Capture the cell that displays the provided text and extract its [x, y] central coordinate. 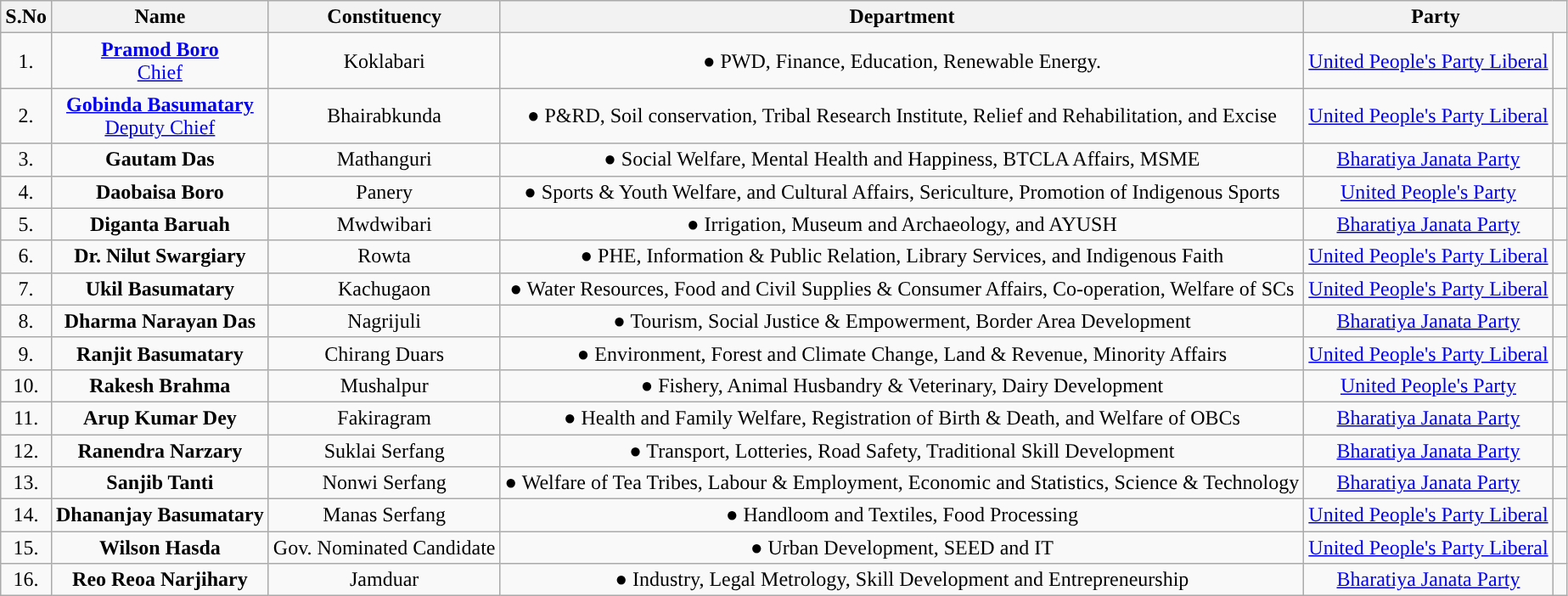
Pramod BoroChief [160, 61]
● Transport, Lotteries, Road Safety, Traditional Skill Development [902, 451]
5. [26, 224]
Suklai Serfang [384, 451]
9. [26, 353]
Ranendra Narzary [160, 451]
Fakiragram [384, 418]
3. [26, 160]
● Urban Development, SEED and IT [902, 548]
12. [26, 451]
Mathanguri [384, 160]
S.No [26, 17]
Gautam Das [160, 160]
Mushalpur [384, 385]
Gobinda BasumataryDeputy Chief [160, 115]
10. [26, 385]
15. [26, 548]
● PWD, Finance, Education, Renewable Energy. [902, 61]
Ranjit Basumatary [160, 353]
Diganta Baruah [160, 224]
Rakesh Brahma [160, 385]
Koklabari [384, 61]
● PHE, Information & Public Relation, Library Services, and Indigenous Faith [902, 256]
13. [26, 483]
Dhananjay Basumatary [160, 515]
● Tourism, Social Justice & Empowerment, Border Area Development [902, 321]
4. [26, 192]
Constituency [384, 17]
Rowta [384, 256]
● Social Welfare, Mental Health and Happiness, BTCLA Affairs, MSME [902, 160]
Kachugaon [384, 289]
Daobaisa Boro [160, 192]
8. [26, 321]
Sanjib Tanti [160, 483]
Manas Serfang [384, 515]
Arup Kumar Dey [160, 418]
16. [26, 580]
Gov. Nominated Candidate [384, 548]
● Industry, Legal Metrology, Skill Development and Entrepreneurship [902, 580]
● Sports & Youth Welfare, and Cultural Affairs, Sericulture, Promotion of Indigenous Sports [902, 192]
Dr. Nilut Swargiary [160, 256]
11. [26, 418]
● P&RD, Soil conservation, Tribal Research Institute, Relief and Rehabilitation, and Excise [902, 115]
● Environment, Forest and Climate Change, Land & Revenue, Minority Affairs [902, 353]
● Fishery, Animal Husbandry & Veterinary, Dairy Development [902, 385]
Chirang Duars [384, 353]
6. [26, 256]
● Welfare of Tea Tribes, Labour & Employment, Economic and Statistics, Science & Technology [902, 483]
Ukil Basumatary [160, 289]
Jamduar [384, 580]
Wilson Hasda [160, 548]
Nagrijuli [384, 321]
Department [902, 17]
● Health and Family Welfare, Registration of Birth & Death, and Welfare of OBCs [902, 418]
Bhairabkunda [384, 115]
1. [26, 61]
Nonwi Serfang [384, 483]
● Irrigation, Museum and Archaeology, and AYUSH [902, 224]
Panery [384, 192]
● Water Resources, Food and Civil Supplies & Consumer Affairs, Co-operation, Welfare of SCs [902, 289]
Reo Reoa Narjihary [160, 580]
7. [26, 289]
● Handloom and Textiles, Food Processing [902, 515]
2. [26, 115]
Mwdwibari [384, 224]
Name [160, 17]
14. [26, 515]
Party [1436, 17]
Dharma Narayan Das [160, 321]
